Find where the given text appears and provide that cell's center as (x, y) coordinate. 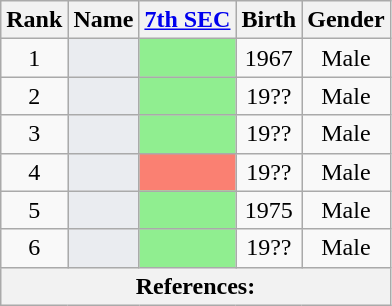
References: (196, 286)
5 (34, 210)
4 (34, 172)
3 (34, 134)
Birth (269, 20)
2 (34, 96)
Gender (346, 20)
7th SEC (188, 20)
Rank (34, 20)
1967 (269, 58)
1 (34, 58)
Name (104, 20)
1975 (269, 210)
6 (34, 248)
